For the text-containing cell, return its midpoint in [X, Y] coordinate format. 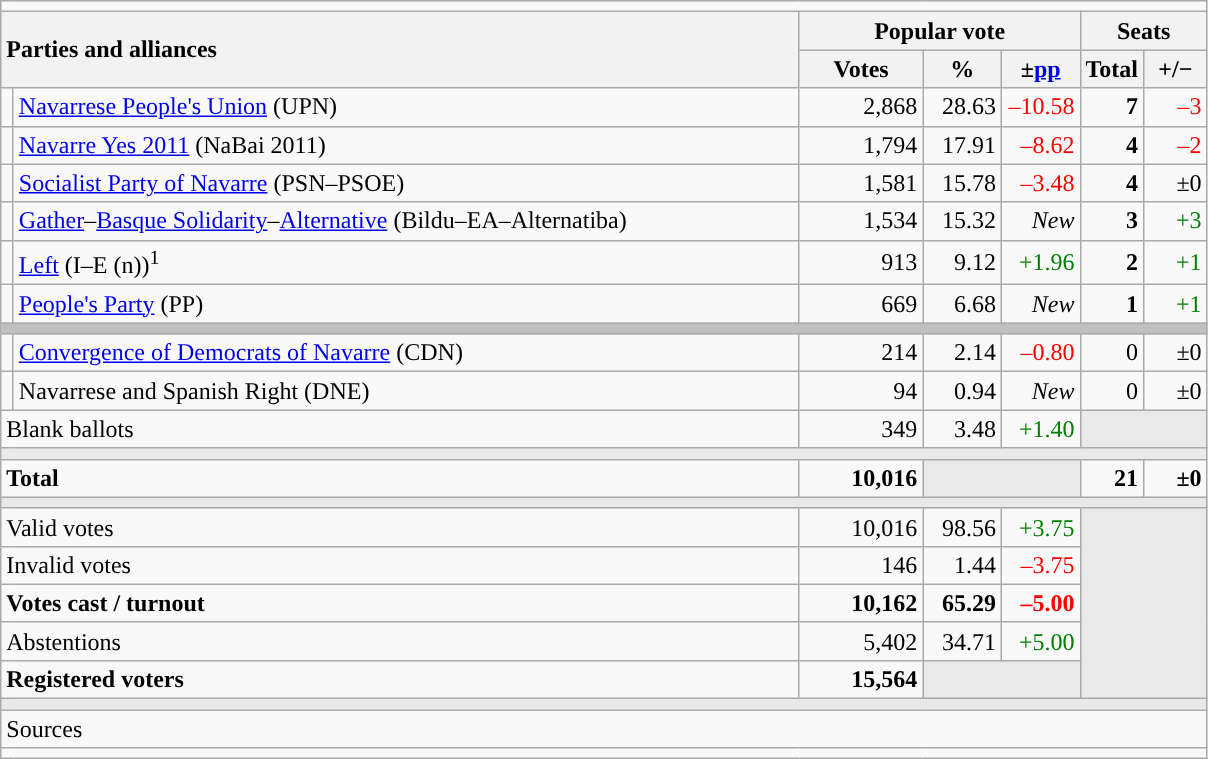
–10.58 [1040, 107]
10,162 [861, 603]
–2 [1176, 145]
349 [861, 429]
–3 [1176, 107]
Parties and alliances [400, 50]
6.68 [962, 304]
Navarrese and Spanish Right (DNE) [406, 391]
21 [1112, 478]
Blank ballots [400, 429]
913 [861, 262]
Invalid votes [400, 565]
Seats [1144, 31]
214 [861, 353]
+3 [1176, 221]
1.44 [962, 565]
Sources [604, 729]
17.91 [962, 145]
1 [1112, 304]
+1.40 [1040, 429]
–3.48 [1040, 183]
1,581 [861, 183]
+5.00 [1040, 641]
3 [1112, 221]
5,402 [861, 641]
–8.62 [1040, 145]
146 [861, 565]
People's Party (PP) [406, 304]
+1.96 [1040, 262]
Votes cast / turnout [400, 603]
0.94 [962, 391]
–5.00 [1040, 603]
34.71 [962, 641]
–0.80 [1040, 353]
+/− [1176, 69]
Abstentions [400, 641]
Votes [861, 69]
–3.75 [1040, 565]
±pp [1040, 69]
1,534 [861, 221]
28.63 [962, 107]
15.78 [962, 183]
Socialist Party of Navarre (PSN–PSOE) [406, 183]
Valid votes [400, 527]
% [962, 69]
Navarrese People's Union (UPN) [406, 107]
2.14 [962, 353]
98.56 [962, 527]
2,868 [861, 107]
15.32 [962, 221]
15,564 [861, 679]
Registered voters [400, 679]
65.29 [962, 603]
Popular vote [940, 31]
94 [861, 391]
+3.75 [1040, 527]
Left (I–E (n))1 [406, 262]
Gather–Basque Solidarity–Alternative (Bildu–EA–Alternatiba) [406, 221]
Navarre Yes 2011 (NaBai 2011) [406, 145]
669 [861, 304]
7 [1112, 107]
9.12 [962, 262]
2 [1112, 262]
Convergence of Democrats of Navarre (CDN) [406, 353]
3.48 [962, 429]
1,794 [861, 145]
